Provide the (x, y) coordinate of the cell's center where the given text is located.  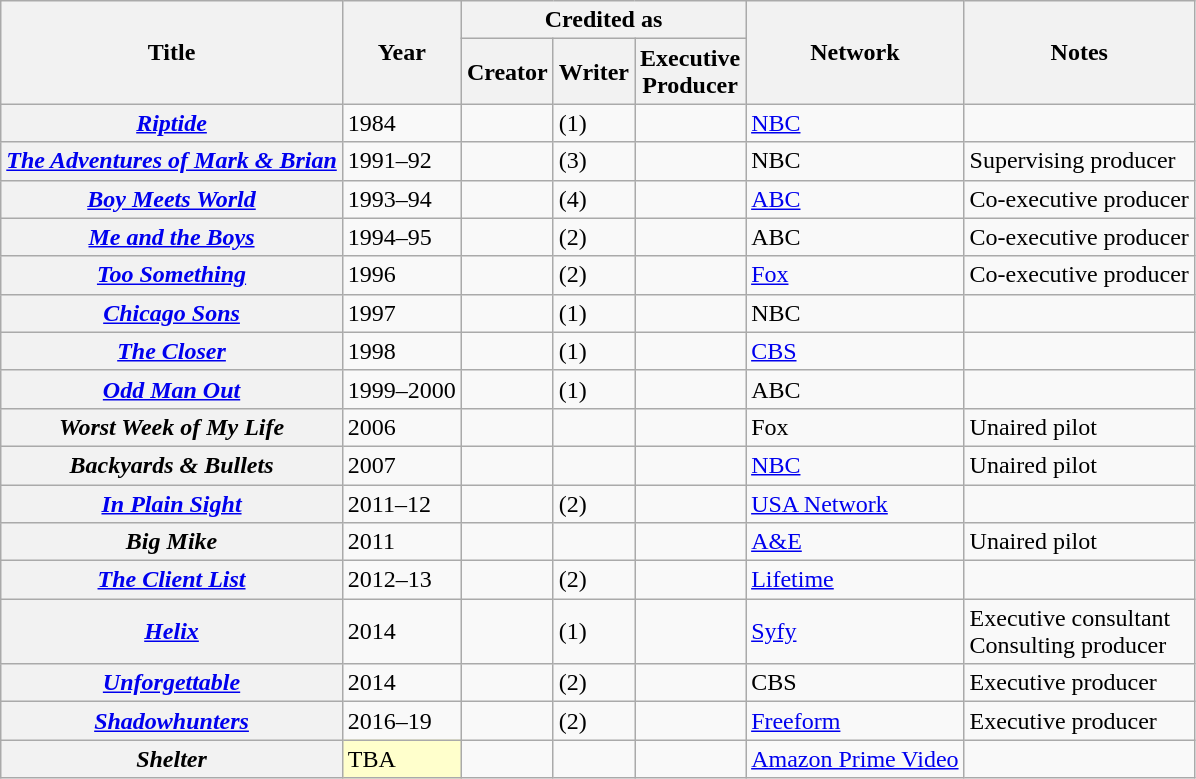
ExecutiveProducer (690, 72)
1998 (402, 351)
Title (172, 52)
Too Something (172, 275)
Shelter (172, 759)
2016–19 (402, 721)
Lifetime (855, 580)
Supervising producer (1079, 161)
Boy Meets World (172, 199)
Network (855, 52)
2011 (402, 542)
2007 (402, 465)
1991–92 (402, 161)
(4) (594, 199)
A&E (855, 542)
Freeform (855, 721)
(3) (594, 161)
Writer (594, 72)
Syfy (855, 632)
In Plain Sight (172, 503)
Unforgettable (172, 683)
USA Network (855, 503)
1997 (402, 313)
2012–13 (402, 580)
1999–2000 (402, 389)
1984 (402, 123)
The Closer (172, 351)
Notes (1079, 52)
Creator (507, 72)
2006 (402, 427)
Riptide (172, 123)
Me and the Boys (172, 237)
1996 (402, 275)
Shadowhunters (172, 721)
Backyards & Bullets (172, 465)
Credited as (603, 20)
The Client List (172, 580)
Odd Man Out (172, 389)
2011–12 (402, 503)
Year (402, 52)
1994–95 (402, 237)
TBA (402, 759)
Helix (172, 632)
1993–94 (402, 199)
The Adventures of Mark & Brian (172, 161)
Worst Week of My Life (172, 427)
Big Mike (172, 542)
Chicago Sons (172, 313)
Executive consultant Consulting producer (1079, 632)
Amazon Prime Video (855, 759)
